Determine the (x, y) coordinate at the center of the cell enclosing the given text.  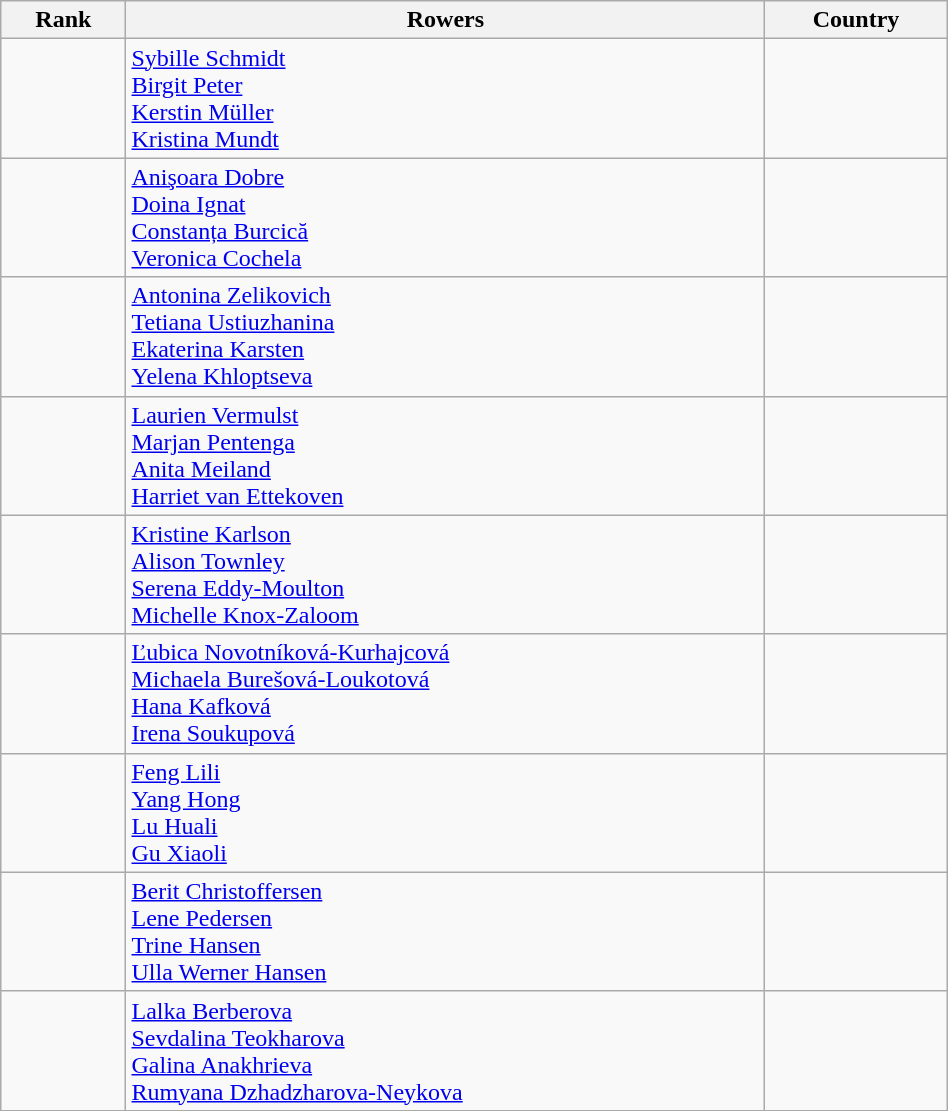
Feng LiliYang HongLu HualiGu Xiaoli (446, 812)
Anişoara DobreDoina IgnatConstanța BurcicăVeronica Cochela (446, 218)
Laurien VermulstMarjan PentengaAnita MeilandHarriet van Ettekoven (446, 456)
Sybille SchmidtBirgit PeterKerstin MüllerKristina Mundt (446, 98)
Country (856, 20)
Kristine KarlsonAlison TownleySerena Eddy-MoultonMichelle Knox-Zaloom (446, 574)
Rank (64, 20)
Rowers (446, 20)
Berit ChristoffersenLene PedersenTrine HansenUlla Werner Hansen (446, 932)
Lalka BerberovaSevdalina TeokharovaGalina AnakhrievaRumyana Dzhadzharova-Neykova (446, 1050)
Antonina ZelikovichTetiana UstiuzhaninaEkaterina KarstenYelena Khloptseva (446, 336)
Ľubica Novotníková-KurhajcováMichaela Burešová-LoukotováHana KafkováIrena Soukupová (446, 694)
